Identify which cell holds the provided text, then report its [x, y] central coordinate. 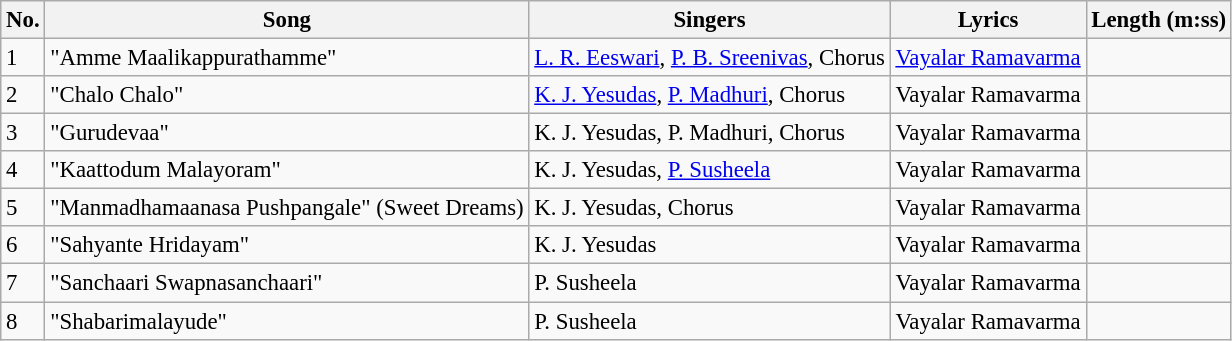
2 [23, 95]
3 [23, 133]
Singers [710, 20]
L. R. Eeswari, P. B. Sreenivas, Chorus [710, 58]
4 [23, 170]
"Chalo Chalo" [287, 95]
"Kaattodum Malayoram" [287, 170]
7 [23, 283]
No. [23, 20]
Song [287, 20]
6 [23, 245]
"Sahyante Hridayam" [287, 245]
"Manmadhamaanasa Pushpangale" (Sweet Dreams) [287, 208]
"Amme Maalikappurathamme" [287, 58]
K. J. Yesudas, P. Susheela [710, 170]
Lyrics [988, 20]
"Sanchaari Swapnasanchaari" [287, 283]
1 [23, 58]
Length (m:ss) [1158, 20]
K. J. Yesudas [710, 245]
8 [23, 321]
5 [23, 208]
"Gurudevaa" [287, 133]
K. J. Yesudas, Chorus [710, 208]
"Shabarimalayude" [287, 321]
